Locate the cell with the specified text and output its [X, Y] center coordinate. 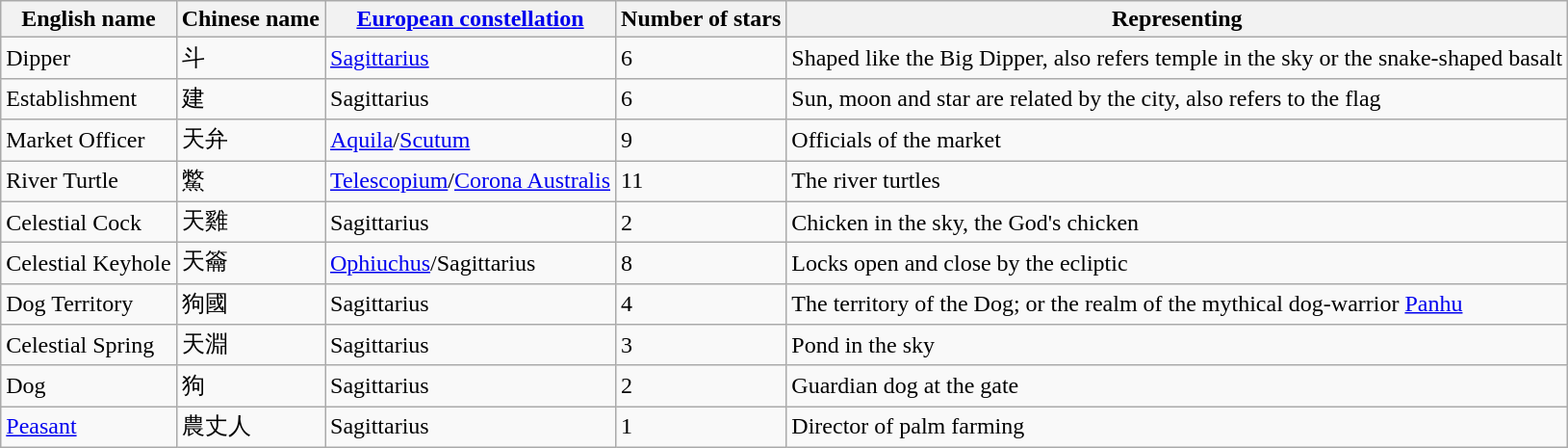
斗 [250, 58]
Guardian dog at the gate [1177, 385]
Telescopium/Corona Australis [471, 181]
建 [250, 98]
Shaped like the Big Dipper, also refers temple in the sky or the snake-shaped basalt [1177, 58]
9 [701, 141]
Ophiuchus/Sagittarius [471, 264]
Representing [1177, 19]
Establishment [89, 98]
Celestial Spring [89, 345]
Peasant [89, 428]
Number of stars [701, 19]
The river turtles [1177, 181]
農丈人 [250, 428]
天淵 [250, 345]
The territory of the Dog; or the realm of the mythical dog-warrior Panhu [1177, 304]
Dog [89, 385]
8 [701, 264]
Pond in the sky [1177, 345]
鱉 [250, 181]
11 [701, 181]
Market Officer [89, 141]
River Turtle [89, 181]
Dog Territory [89, 304]
English name [89, 19]
European constellation [471, 19]
Dipper [89, 58]
天弁 [250, 141]
Officials of the market [1177, 141]
Chicken in the sky, the God's chicken [1177, 222]
Celestial Keyhole [89, 264]
Aquila/Scutum [471, 141]
Sun, moon and star are related by the city, also refers to the flag [1177, 98]
Director of palm farming [1177, 428]
Celestial Cock [89, 222]
Chinese name [250, 19]
1 [701, 428]
天籥 [250, 264]
狗 [250, 385]
天雞 [250, 222]
4 [701, 304]
狗國 [250, 304]
3 [701, 345]
Locks open and close by the ecliptic [1177, 264]
